Find where the given text appears and provide that cell's center as [x, y] coordinate. 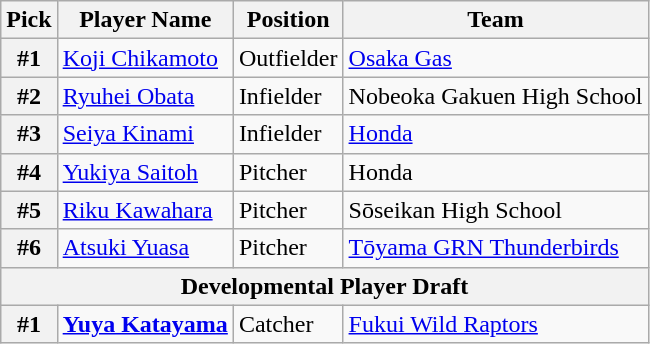
Developmental Player Draft [324, 286]
Outfielder [288, 58]
#4 [29, 172]
Team [496, 20]
#5 [29, 210]
Player Name [145, 20]
Osaka Gas [496, 58]
Atsuki Yuasa [145, 248]
Ryuhei Obata [145, 96]
Sōseikan High School [496, 210]
Yuya Katayama [145, 324]
Fukui Wild Raptors [496, 324]
Yukiya Saitoh [145, 172]
Catcher [288, 324]
#2 [29, 96]
Tōyama GRN Thunderbirds [496, 248]
Seiya Kinami [145, 134]
#6 [29, 248]
Koji Chikamoto [145, 58]
Pick [29, 20]
#3 [29, 134]
Riku Kawahara [145, 210]
Position [288, 20]
Nobeoka Gakuen High School [496, 96]
